Pinpoint the cell where the given text exists, returning its (X, Y) midpoint coordinate. 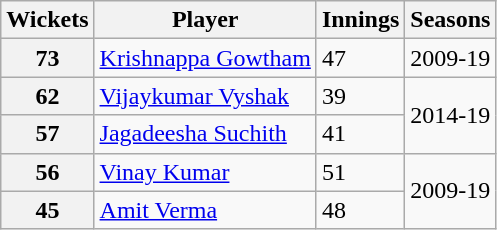
2014-19 (450, 115)
Krishnappa Gowtham (205, 58)
47 (360, 58)
41 (360, 134)
57 (48, 134)
Innings (360, 20)
62 (48, 96)
Vinay Kumar (205, 172)
56 (48, 172)
45 (48, 210)
Wickets (48, 20)
48 (360, 210)
39 (360, 96)
73 (48, 58)
Vijaykumar Vyshak (205, 96)
Player (205, 20)
Amit Verma (205, 210)
51 (360, 172)
Seasons (450, 20)
Jagadeesha Suchith (205, 134)
